Search for the cell housing the specified text and yield its [X, Y] center coordinate. 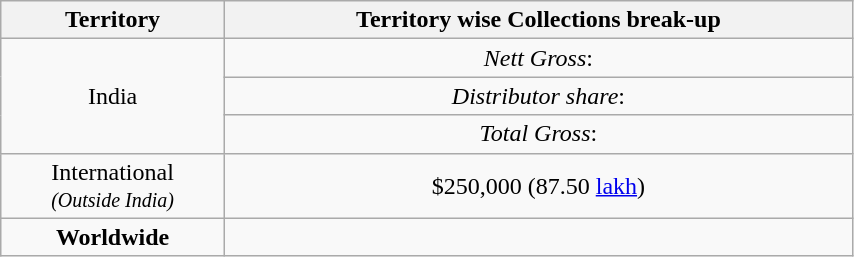
Distributor share: [538, 96]
Total Gross: [538, 134]
International(Outside India) [113, 186]
$250,000 (87.50 lakh) [538, 186]
Nett Gross: [538, 58]
India [113, 96]
Worldwide [113, 237]
Territory wise Collections break-up [538, 20]
Territory [113, 20]
